Scan for the cell matching the given text and deliver its [x, y] coordinate at center. 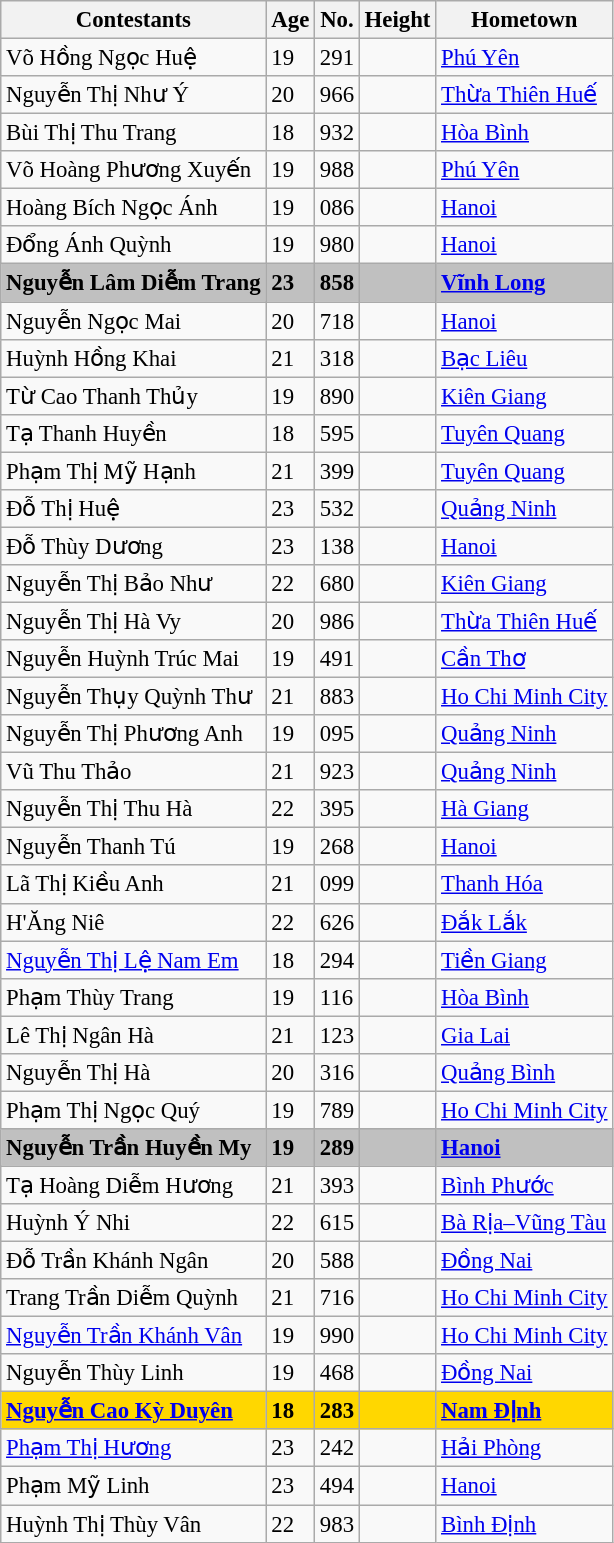
Hải Phòng [524, 1449]
468 [338, 1373]
No. [338, 20]
Tạ Hoàng Diễm Hương [134, 1185]
Đỗ Thị Huệ [134, 509]
086 [338, 208]
291 [338, 58]
858 [338, 283]
Hà Giang [524, 809]
Nguyễn Thị Thu Hà [134, 809]
923 [338, 772]
Võ Hồng Ngọc Huệ [134, 58]
Bà Rịa–Vũng Tàu [524, 1223]
Hoàng Bích Ngọc Ánh [134, 208]
Nguyễn Thị Phương Anh [134, 734]
532 [338, 509]
Gia Lai [524, 1035]
988 [338, 170]
Contestants [134, 20]
Nguyễn Thụy Quỳnh Thư [134, 697]
Phạm Thị Mỹ Hạnh [134, 471]
990 [338, 1336]
Height [397, 20]
615 [338, 1223]
268 [338, 847]
Phạm Mỹ Linh [134, 1486]
595 [338, 433]
Nguyễn Thanh Tú [134, 847]
Huỳnh Ý Nhi [134, 1223]
Bình Phước [524, 1185]
Quảng Bình [524, 1073]
Phạm Thùy Trang [134, 997]
Bình Định [524, 1524]
588 [338, 1261]
Huỳnh Thị Thùy Vân [134, 1524]
Trang Trần Diễm Quỳnh [134, 1298]
932 [338, 133]
Nguyễn Thị Lệ Nam Em [134, 960]
138 [338, 546]
Nguyễn Cao Kỳ Duyên [134, 1411]
Nam Định [524, 1411]
318 [338, 358]
316 [338, 1073]
Huỳnh Hồng Khai [134, 358]
491 [338, 659]
095 [338, 734]
289 [338, 1148]
Nguyễn Thị Bảo Như [134, 584]
Nguyễn Lâm Diễm Trang [134, 283]
966 [338, 95]
393 [338, 1185]
Lê Thị Ngân Hà [134, 1035]
Đổng Ánh Quỳnh [134, 245]
Lã Thị Kiều Anh [134, 885]
Đắk Lắk [524, 922]
123 [338, 1035]
890 [338, 396]
242 [338, 1449]
494 [338, 1486]
883 [338, 697]
983 [338, 1524]
Vĩnh Long [524, 283]
Phạm Thị Ngọc Quý [134, 1110]
Tạ Thanh Huyền [134, 433]
H'Ăng Niê [134, 922]
Phạm Thị Hương [134, 1449]
Nguyễn Huỳnh Trúc Mai [134, 659]
395 [338, 809]
Đỗ Thùy Dương [134, 546]
099 [338, 885]
399 [338, 471]
283 [338, 1411]
Vũ Thu Thảo [134, 772]
116 [338, 997]
986 [338, 621]
718 [338, 321]
Nguyễn Thị Hà [134, 1073]
Nguyễn Thị Hà Vy [134, 621]
Nguyễn Trần Huyền My [134, 1148]
Cần Thơ [524, 659]
Nguyễn Thùy Linh [134, 1373]
626 [338, 922]
Đỗ Trần Khánh Ngân [134, 1261]
294 [338, 960]
716 [338, 1298]
Bạc Liêu [524, 358]
Tiền Giang [524, 960]
Hometown [524, 20]
Thanh Hóa [524, 885]
680 [338, 584]
Bùi Thị Thu Trang [134, 133]
Từ Cao Thanh Thủy [134, 396]
Nguyễn Trần Khánh Vân [134, 1336]
980 [338, 245]
Nguyễn Thị Như Ý [134, 95]
789 [338, 1110]
Nguyễn Ngọc Mai [134, 321]
Võ Hoàng Phương Xuyến [134, 170]
Age [290, 20]
